Pinpoint the cell where the given text exists, returning its [X, Y] midpoint coordinate. 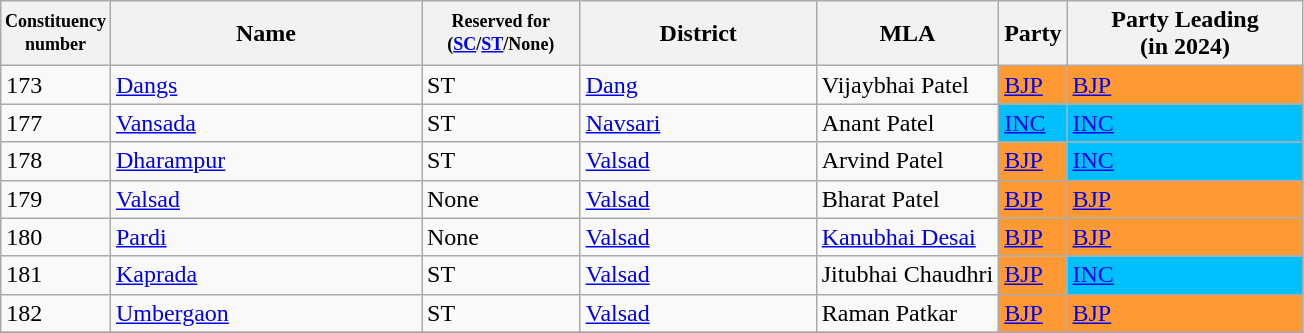
Dangs [266, 85]
179 [56, 199]
Navsari [698, 123]
181 [56, 275]
MLA [907, 34]
Vansada [266, 123]
178 [56, 161]
Raman Patkar [907, 313]
Party [1033, 34]
Anant Patel [907, 123]
Jitubhai Chaudhri [907, 275]
District [698, 34]
Kanubhai Desai [907, 237]
Bharat Patel [907, 199]
Constituency number [56, 34]
180 [56, 237]
Kaprada [266, 275]
Name [266, 34]
Vijaybhai Patel [907, 85]
Dharampur [266, 161]
182 [56, 313]
Dang [698, 85]
Umbergaon [266, 313]
Reserved for (SC/ST/None) [502, 34]
173 [56, 85]
Party Leading(in 2024) [1185, 34]
Pardi [266, 237]
177 [56, 123]
Arvind Patel [907, 161]
